Find where the given text appears and provide that cell's center as [X, Y] coordinate. 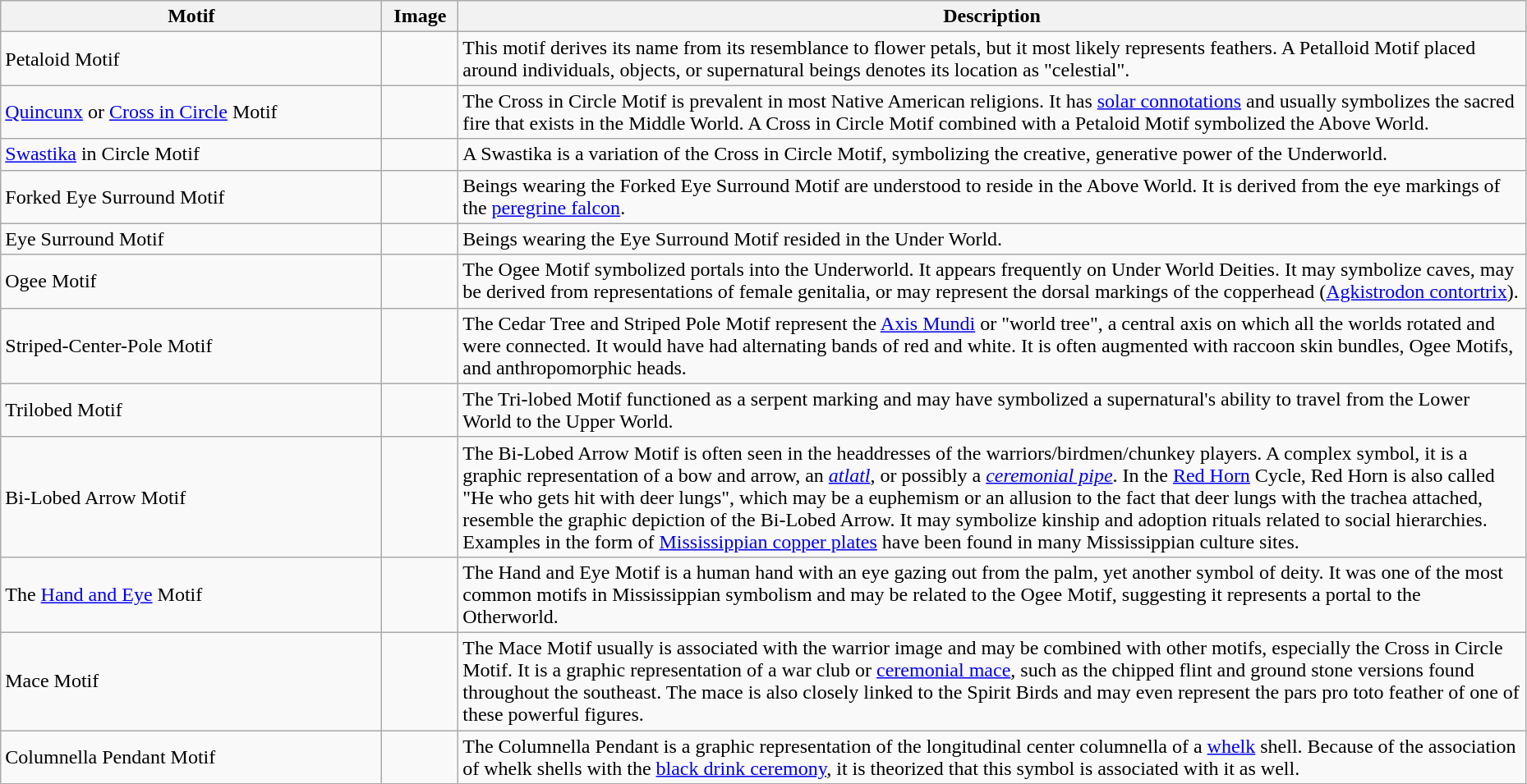
Image [421, 16]
Swastika in Circle Motif [191, 154]
The Hand and Eye Motif [191, 594]
Petaloid Motif [191, 59]
Beings wearing the Eye Surround Motif resided in the Under World. [992, 239]
Quincunx or Cross in Circle Motif [191, 112]
Ogee Motif [191, 281]
Forked Eye Surround Motif [191, 197]
Columnella Pendant Motif [191, 757]
Eye Surround Motif [191, 239]
Striped-Center-Pole Motif [191, 346]
Trilobed Motif [191, 410]
Description [992, 16]
Motif [191, 16]
A Swastika is a variation of the Cross in Circle Motif, symbolizing the creative, generative power of the Underworld. [992, 154]
Mace Motif [191, 681]
Bi-Lobed Arrow Motif [191, 497]
